Find where the given text appears and provide that cell's center as [x, y] coordinate. 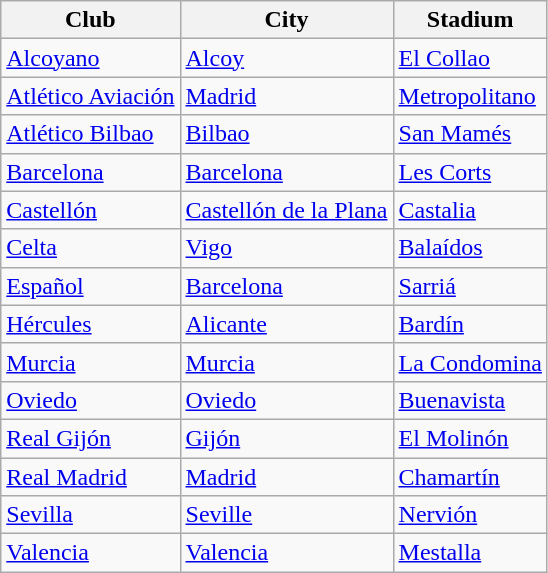
Club [90, 20]
Real Gijón [90, 438]
Castellón de la Plana [286, 210]
Atlético Aviación [90, 96]
Les Corts [470, 172]
El Collao [470, 58]
Alcoyano [90, 58]
Stadium [470, 20]
Bardín [470, 324]
Buenavista [470, 400]
Nervión [470, 515]
Español [90, 286]
Alcoy [286, 58]
Bilbao [286, 134]
City [286, 20]
Metropolitano [470, 96]
Atlético Bilbao [90, 134]
La Condomina [470, 362]
Alicante [286, 324]
Balaídos [470, 248]
Mestalla [470, 553]
Vigo [286, 248]
Gijón [286, 438]
Real Madrid [90, 477]
Seville [286, 515]
San Mamés [470, 134]
El Molinón [470, 438]
Castellón [90, 210]
Celta [90, 248]
Castalia [470, 210]
Hércules [90, 324]
Sevilla [90, 515]
Sarriá [470, 286]
Chamartín [470, 477]
